Provide the (x, y) coordinate of the cell's center where the given text is located.  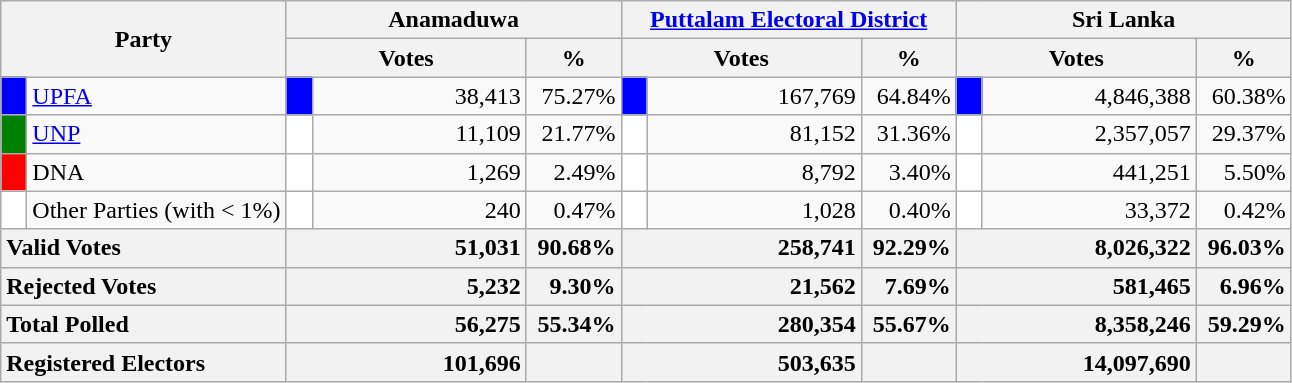
64.84% (908, 96)
59.29% (1244, 324)
Other Parties (with < 1%) (156, 210)
UNP (156, 134)
2.49% (574, 172)
DNA (156, 172)
1,269 (419, 172)
38,413 (419, 96)
11,109 (419, 134)
8,792 (754, 172)
60.38% (1244, 96)
55.34% (574, 324)
29.37% (1244, 134)
7.69% (908, 286)
55.67% (908, 324)
31.36% (908, 134)
Party (144, 39)
81,152 (754, 134)
Valid Votes (144, 248)
6.96% (1244, 286)
33,372 (1089, 210)
258,741 (741, 248)
51,031 (406, 248)
21.77% (574, 134)
9.30% (574, 286)
101,696 (406, 362)
Sri Lanka (1124, 20)
90.68% (574, 248)
96.03% (1244, 248)
56,275 (406, 324)
Puttalam Electoral District (788, 20)
0.40% (908, 210)
240 (419, 210)
581,465 (1076, 286)
5.50% (1244, 172)
441,251 (1089, 172)
0.42% (1244, 210)
1,028 (754, 210)
280,354 (741, 324)
Anamaduwa (454, 20)
8,358,246 (1076, 324)
Rejected Votes (144, 286)
0.47% (574, 210)
3.40% (908, 172)
21,562 (741, 286)
8,026,322 (1076, 248)
Total Polled (144, 324)
5,232 (406, 286)
167,769 (754, 96)
Registered Electors (144, 362)
75.27% (574, 96)
UPFA (156, 96)
2,357,057 (1089, 134)
4,846,388 (1089, 96)
503,635 (741, 362)
14,097,690 (1076, 362)
92.29% (908, 248)
